Return the (X, Y) coordinate for the center point of the cell that contains the specified text.  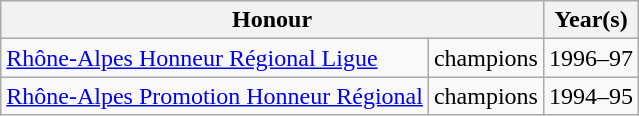
Year(s) (590, 20)
Rhône-Alpes Promotion Honneur Régional (215, 96)
1994–95 (590, 96)
Rhône-Alpes Honneur Régional Ligue (215, 58)
Honour (272, 20)
1996–97 (590, 58)
